Identify which cell holds the provided text, then report its (x, y) central coordinate. 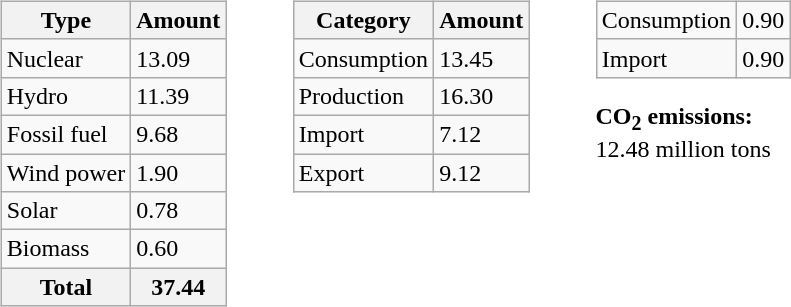
1.90 (178, 173)
37.44 (178, 287)
13.45 (482, 58)
Hydro (66, 96)
16.30 (482, 96)
0.78 (178, 211)
Nuclear (66, 58)
Production (363, 96)
Fossil fuel (66, 134)
Solar (66, 211)
11.39 (178, 96)
13.09 (178, 58)
Biomass (66, 249)
Wind power (66, 173)
Total (66, 287)
7.12 (482, 134)
Export (363, 173)
9.12 (482, 173)
Category (363, 20)
9.68 (178, 134)
Type (66, 20)
0.60 (178, 249)
